Return the (x, y) coordinate for the center point of the cell that contains the specified text.  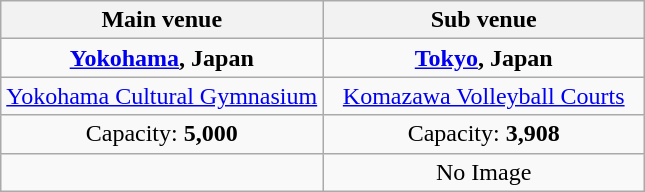
Main venue (162, 20)
Sub venue (484, 20)
Tokyo, Japan (484, 58)
Capacity: 5,000 (162, 134)
Komazawa Volleyball Courts (484, 96)
Capacity: 3,908 (484, 134)
Yokohama, Japan (162, 58)
No Image (484, 172)
Yokohama Cultural Gymnasium (162, 96)
